Detect which cell encompasses the target text, then output its (X, Y) center coordinate. 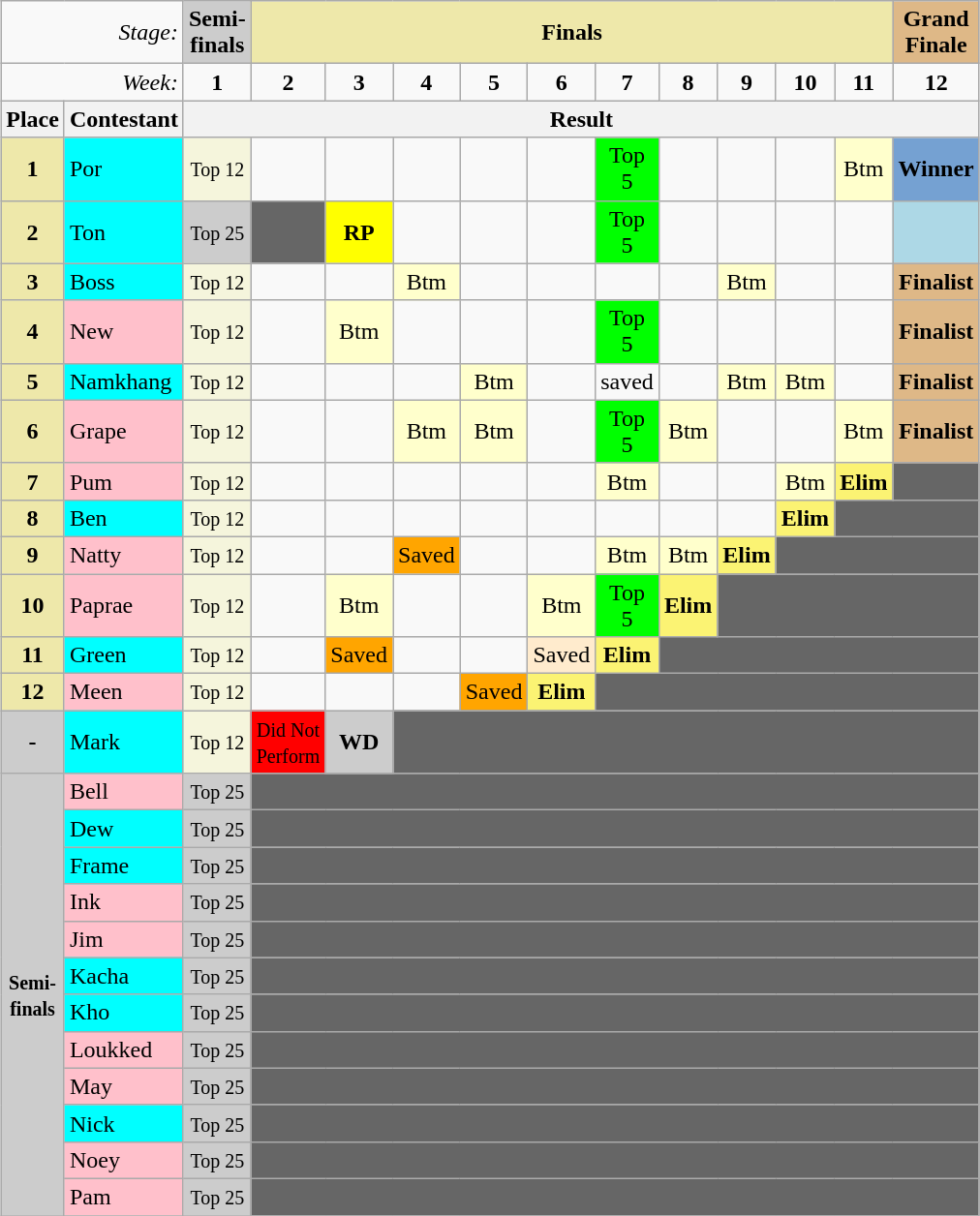
Bell (124, 792)
Grand Finale (935, 33)
Meen (124, 692)
Namkhang (124, 381)
Result (581, 119)
Ink (124, 902)
Did Not Perform (289, 742)
Loukked (124, 1049)
Por (124, 168)
Natty (124, 555)
Place (33, 119)
Noey (124, 1160)
Pam (124, 1197)
Dew (124, 829)
Ben (124, 518)
Stage: (93, 33)
- (33, 742)
Nick (124, 1123)
saved (628, 381)
Kho (124, 1013)
Jim (124, 939)
Ton (124, 232)
WD (359, 742)
Grape (124, 432)
Pum (124, 481)
Week: (93, 82)
Green (124, 655)
Boss (124, 282)
Kacha (124, 976)
Finals (571, 33)
RP (359, 232)
May (124, 1086)
Winner (935, 168)
Mark (124, 742)
Contestant (124, 119)
New (124, 331)
Paprae (124, 604)
Frame (124, 866)
